Detect which cell encompasses the target text, then output its [x, y] center coordinate. 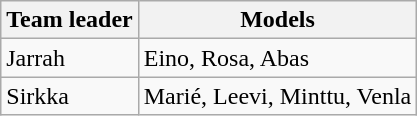
Sirkka [70, 96]
Jarrah [70, 58]
Models [278, 20]
Team leader [70, 20]
Eino, Rosa, Abas [278, 58]
Marié, Leevi, Minttu, Venla [278, 96]
